Pinpoint the cell where the given text exists, returning its (X, Y) midpoint coordinate. 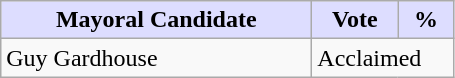
% (426, 20)
Vote (355, 20)
Acclaimed (383, 58)
Mayoral Candidate (156, 20)
Guy Gardhouse (156, 58)
